Locate the cell with the specified text and output its (x, y) center coordinate. 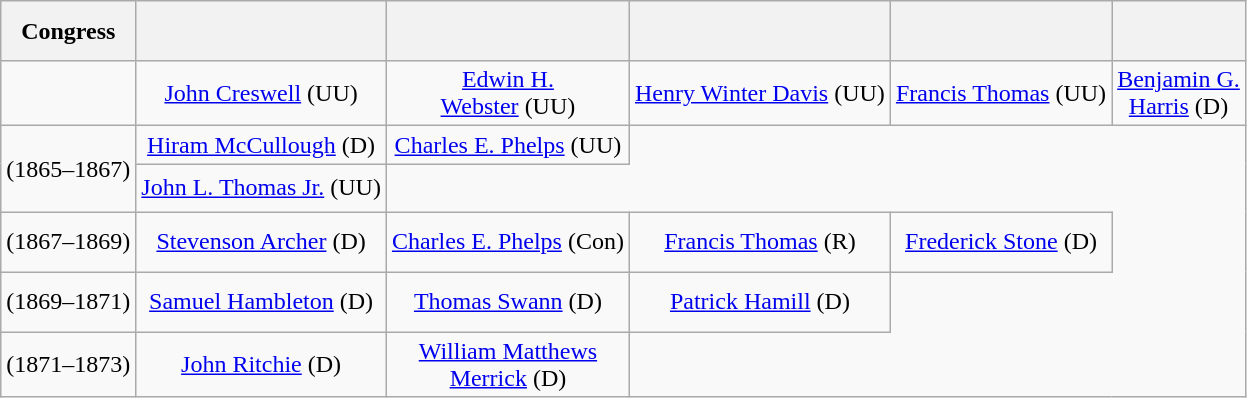
Hiram McCullough (D) (262, 145)
(1871–1873) (68, 364)
John L. Thomas Jr. (UU) (262, 188)
Stevenson Archer (D) (262, 242)
Samuel Hambleton (D) (262, 302)
Charles E. Phelps (Con) (508, 242)
Congress (68, 31)
Edwin H.Webster (UU) (508, 94)
(1867–1869) (68, 242)
Benjamin G.Harris (D) (1179, 94)
Frederick Stone (D) (1000, 242)
John Ritchie (D) (262, 364)
Francis Thomas (UU) (1000, 94)
Thomas Swann (D) (508, 302)
Charles E. Phelps (UU) (508, 145)
Patrick Hamill (D) (760, 302)
(1869–1871) (68, 302)
John Creswell (UU) (262, 94)
William MatthewsMerrick (D) (508, 364)
(1865–1867) (68, 169)
Francis Thomas (R) (760, 242)
Henry Winter Davis (UU) (760, 94)
